Return the (X, Y) coordinate for the center point of the cell that contains the specified text.  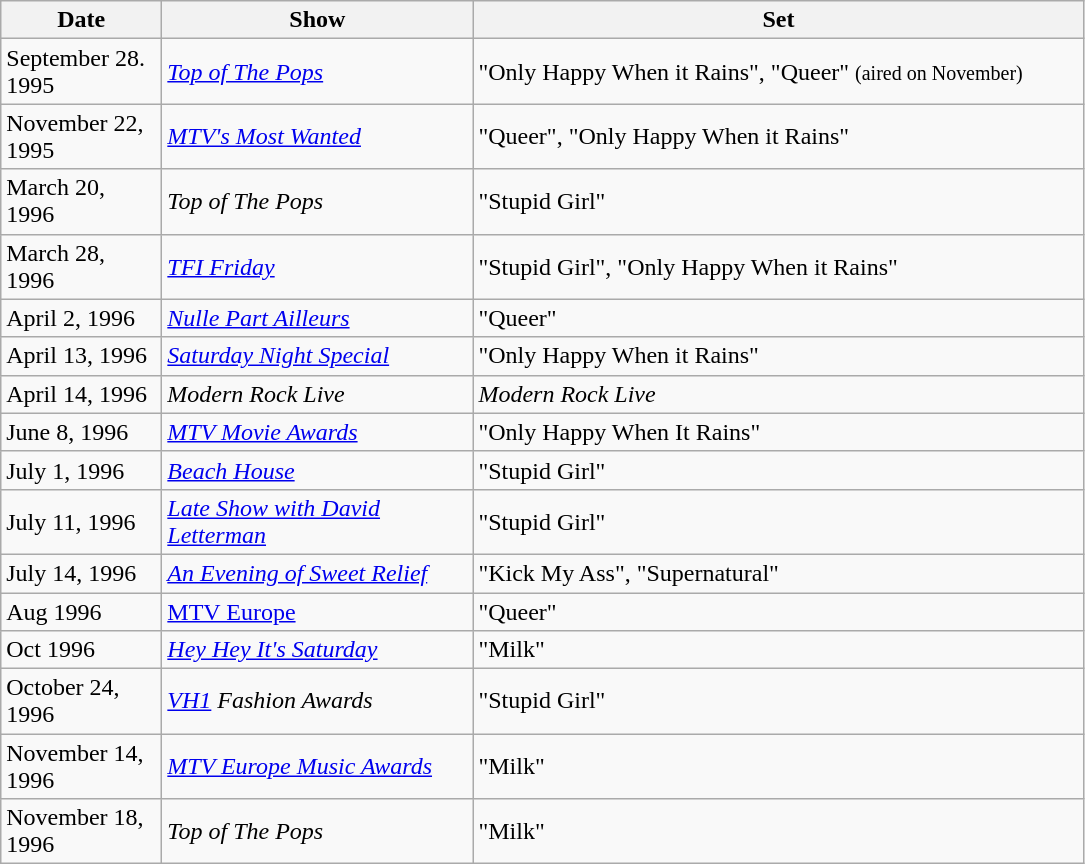
MTV Movie Awards (318, 432)
Nulle Part Ailleurs (318, 318)
November 14, 1996 (82, 766)
November 22, 1995 (82, 136)
March 28, 1996 (82, 266)
MTV's Most Wanted (318, 136)
Saturday Night Special (318, 356)
Set (778, 20)
"Queer", "Only Happy When it Rains" (778, 136)
MTV Europe Music Awards (318, 766)
June 8, 1996 (82, 432)
"Only Happy When It Rains" (778, 432)
"Only Happy When it Rains", "Queer" (aired on November) (778, 72)
Beach House (318, 470)
VH1 Fashion Awards (318, 702)
MTV Europe (318, 611)
An Evening of Sweet Relief (318, 573)
"Stupid Girl", "Only Happy When it Rains" (778, 266)
Late Show with David Letterman (318, 522)
Hey Hey It's Saturday (318, 650)
April 13, 1996 (82, 356)
"Kick My Ass", "Supernatural" (778, 573)
July 1, 1996 (82, 470)
July 11, 1996 (82, 522)
Date (82, 20)
Aug 1996 (82, 611)
March 20, 1996 (82, 202)
Show (318, 20)
July 14, 1996 (82, 573)
April 14, 1996 (82, 394)
September 28. 1995 (82, 72)
"Only Happy When it Rains" (778, 356)
November 18, 1996 (82, 832)
April 2, 1996 (82, 318)
October 24, 1996 (82, 702)
TFI Friday (318, 266)
Oct 1996 (82, 650)
